From the cell containing the given text, extract its center point as (X, Y) coordinate. 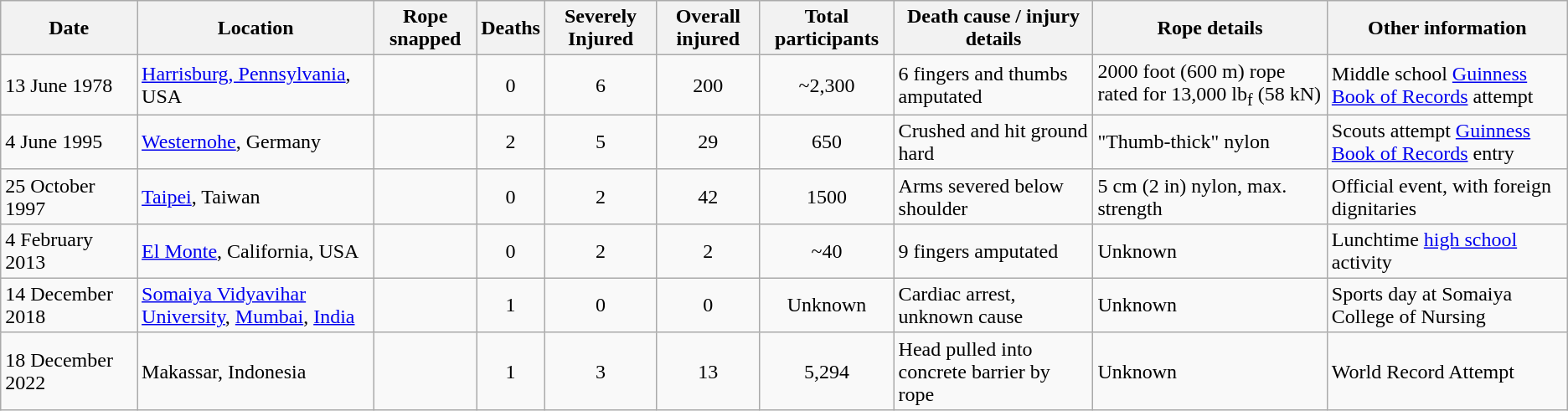
"Thumb-thick" nylon (1210, 142)
Somaiya Vidyavihar University, Mumbai, India (256, 305)
Westernohe, Germany (256, 142)
Date (69, 28)
Death cause / injury details (993, 28)
Taipei, Taiwan (256, 196)
Lunchtime high school activity (1447, 251)
Official event, with foreign dignitaries (1447, 196)
Location (256, 28)
Rope snapped (426, 28)
Middle school Guinness Book of Records attempt (1447, 85)
3 (600, 371)
4 February 2013 (69, 251)
1500 (827, 196)
Cardiac arrest, unknown cause (993, 305)
Total participants (827, 28)
4 June 1995 (69, 142)
200 (709, 85)
Head pulled into concrete barrier by rope (993, 371)
13 June 1978 (69, 85)
13 (709, 371)
Deaths (511, 28)
14 December 2018 (69, 305)
Rope details (1210, 28)
Severely Injured (600, 28)
El Monte, California, USA (256, 251)
Overall injured (709, 28)
6 fingers and thumbs amputated (993, 85)
Makassar, Indonesia (256, 371)
5,294 (827, 371)
42 (709, 196)
25 October 1997 (69, 196)
5 cm (2 in) nylon, max. strength (1210, 196)
~2,300 (827, 85)
Harrisburg, Pennsylvania, USA (256, 85)
Scouts attempt Guinness Book of Records entry (1447, 142)
2000 foot (600 m) rope rated for 13,000 lbf (58 kN) (1210, 85)
9 fingers amputated (993, 251)
Crushed and hit ground hard (993, 142)
~40 (827, 251)
Other information (1447, 28)
Sports day at Somaiya College of Nursing (1447, 305)
6 (600, 85)
18 December 2022 (69, 371)
29 (709, 142)
Arms severed below shoulder (993, 196)
World Record Attempt (1447, 371)
650 (827, 142)
5 (600, 142)
